Detect which cell encompasses the target text, then output its (x, y) center coordinate. 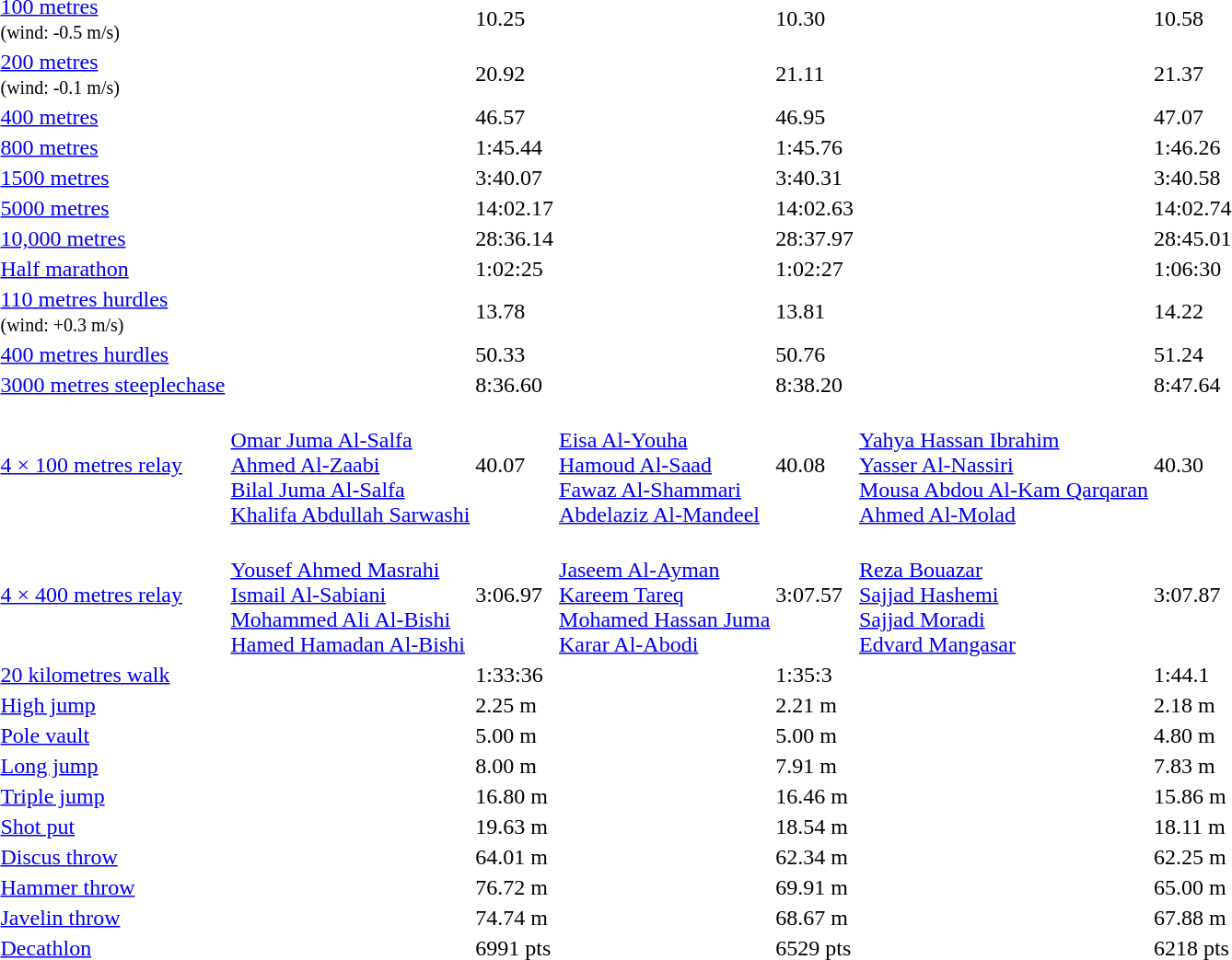
Jaseem Al-AymanKareem TareqMohamed Hassan JumaKarar Al-Abodi (665, 595)
1:02:27 (815, 269)
Omar Juma Al-SalfaAhmed Al-ZaabiBilal Juma Al-SalfaKhalifa Abdullah Sarwashi (350, 465)
13.81 (815, 311)
16.46 m (815, 796)
Reza BouazarSajjad HashemiSajjad MoradiEdvard Mangasar (1004, 595)
18.54 m (815, 827)
62.34 m (815, 857)
1:33:36 (515, 675)
8:38.20 (815, 385)
3:40.31 (815, 178)
7.91 m (815, 766)
28:36.14 (515, 238)
68.67 m (815, 918)
8:36.60 (515, 385)
3:07.57 (815, 595)
69.91 m (815, 887)
Yahya Hassan IbrahimYasser Al-NassiriMousa Abdou Al-Kam QarqaranAhmed Al-Molad (1004, 465)
46.57 (515, 117)
74.74 m (515, 918)
14:02.17 (515, 208)
2.25 m (515, 705)
64.01 m (515, 857)
28:37.97 (815, 238)
50.76 (815, 354)
40.07 (515, 465)
1:02:25 (515, 269)
16.80 m (515, 796)
3:06.97 (515, 595)
1:45.76 (815, 147)
1:45.44 (515, 147)
1:35:3 (815, 675)
20.92 (515, 74)
8.00 m (515, 766)
46.95 (815, 117)
2.21 m (815, 705)
3:40.07 (515, 178)
13.78 (515, 311)
Yousef Ahmed MasrahiIsmail Al-SabianiMohammed Ali Al-BishiHamed Hamadan Al-Bishi (350, 595)
Eisa Al-YouhaHamoud Al-SaadFawaz Al-ShammariAbdelaziz Al-Mandeel (665, 465)
76.72 m (515, 887)
50.33 (515, 354)
19.63 m (515, 827)
14:02.63 (815, 208)
21.11 (815, 74)
40.08 (815, 465)
